Search for the cell housing the specified text and yield its (x, y) center coordinate. 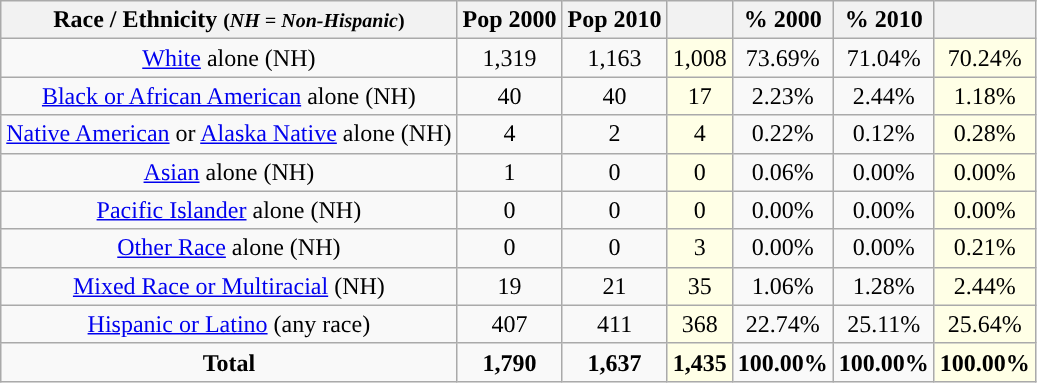
% 2010 (884, 20)
25.11% (884, 324)
Pacific Islander alone (NH) (229, 210)
73.69% (782, 58)
25.64% (984, 324)
1,790 (510, 362)
1,435 (700, 362)
Asian alone (NH) (229, 172)
0.06% (782, 172)
71.04% (884, 58)
Other Race alone (NH) (229, 248)
1,319 (510, 58)
Mixed Race or Multiracial (NH) (229, 286)
1,008 (700, 58)
17 (700, 96)
% 2000 (782, 20)
368 (700, 324)
1,637 (614, 362)
2.23% (782, 96)
1,163 (614, 58)
3 (700, 248)
Pop 2000 (510, 20)
19 (510, 286)
0.28% (984, 134)
35 (700, 286)
1.18% (984, 96)
Hispanic or Latino (any race) (229, 324)
22.74% (782, 324)
70.24% (984, 58)
2 (614, 134)
Race / Ethnicity (NH = Non-Hispanic) (229, 20)
1 (510, 172)
407 (510, 324)
1.06% (782, 286)
411 (614, 324)
0.21% (984, 248)
Pop 2010 (614, 20)
0.22% (782, 134)
Total (229, 362)
White alone (NH) (229, 58)
21 (614, 286)
Native American or Alaska Native alone (NH) (229, 134)
Black or African American alone (NH) (229, 96)
1.28% (884, 286)
0.12% (884, 134)
